Determine the [X, Y] coordinate at the center of the cell enclosing the given text.  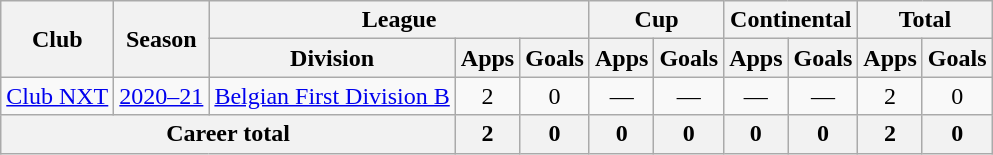
Division [332, 58]
Continental [791, 20]
Total [925, 20]
Club NXT [58, 96]
League [400, 20]
Cup [656, 20]
Club [58, 39]
Season [162, 39]
2020–21 [162, 96]
Career total [228, 134]
Belgian First Division B [332, 96]
